Locate the cell with the specified text and output its [X, Y] center coordinate. 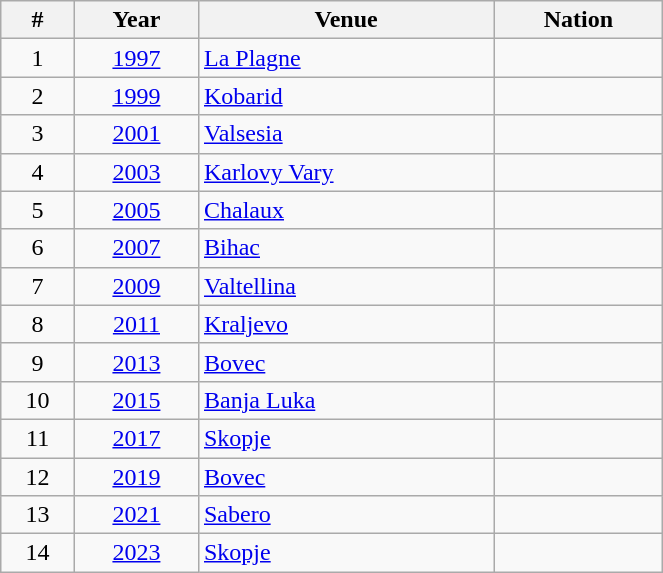
2021 [136, 515]
10 [38, 400]
7 [38, 286]
Kraljevo [346, 324]
Karlovy Vary [346, 172]
9 [38, 362]
2017 [136, 438]
3 [38, 134]
La Plagne [346, 58]
2 [38, 96]
6 [38, 248]
4 [38, 172]
12 [38, 477]
Banja Luka [346, 400]
1 [38, 58]
# [38, 20]
2009 [136, 286]
Valtellina [346, 286]
1997 [136, 58]
1999 [136, 96]
11 [38, 438]
Bihac [346, 248]
5 [38, 210]
Nation [578, 20]
13 [38, 515]
Year [136, 20]
Kobarid [346, 96]
2015 [136, 400]
2007 [136, 248]
Sabero [346, 515]
2023 [136, 553]
2011 [136, 324]
2003 [136, 172]
2001 [136, 134]
2019 [136, 477]
14 [38, 553]
Chalaux [346, 210]
Valsesia [346, 134]
2005 [136, 210]
Venue [346, 20]
8 [38, 324]
2013 [136, 362]
